Return [X, Y] of the center of cell containing provided text 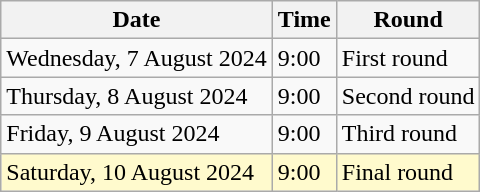
Time [304, 20]
Wednesday, 7 August 2024 [137, 58]
Third round [408, 134]
Final round [408, 172]
First round [408, 58]
Thursday, 8 August 2024 [137, 96]
Date [137, 20]
Saturday, 10 August 2024 [137, 172]
Friday, 9 August 2024 [137, 134]
Second round [408, 96]
Round [408, 20]
